Output the [X, Y] coordinate of the center of the cell containing the given text.  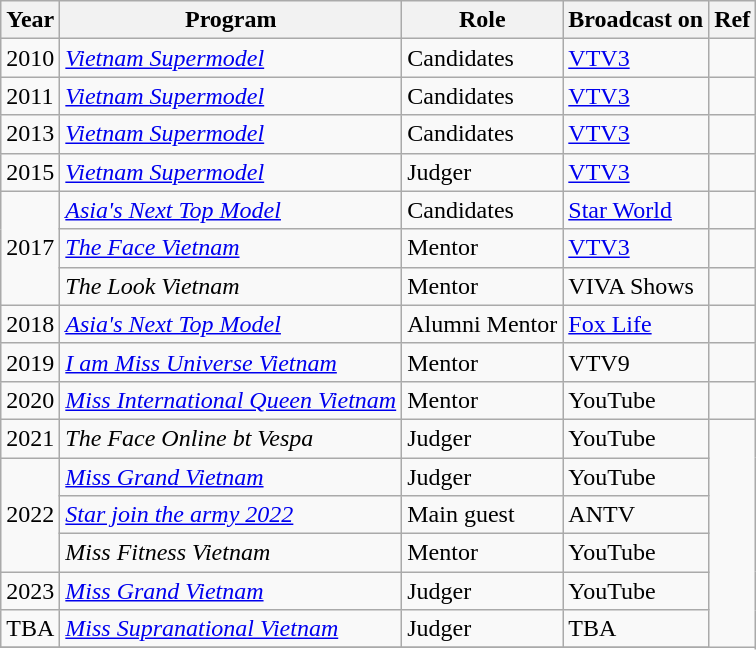
2015 [30, 172]
Main guest [482, 515]
I am Miss Universe Vietnam [231, 362]
Role [482, 20]
Alumni Mentor [482, 324]
2011 [30, 96]
Miss International Queen Vietnam [231, 400]
Star join the army 2022 [231, 515]
2019 [30, 362]
2017 [30, 248]
2022 [30, 515]
Miss Supranational Vietnam [231, 629]
2013 [30, 134]
2020 [30, 400]
Star World [636, 210]
VTV9 [636, 362]
The Face Vietnam [231, 248]
2010 [30, 58]
Broadcast on [636, 20]
2018 [30, 324]
ANTV [636, 515]
Miss Fitness Vietnam [231, 553]
The Face Online bt Vespa [231, 438]
The Look Vietnam [231, 286]
2021 [30, 438]
Year [30, 20]
2023 [30, 591]
VIVA Shows [636, 286]
Ref [732, 20]
Fox Life [636, 324]
Program [231, 20]
